Output the [X, Y] coordinate of the center of the cell containing the given text.  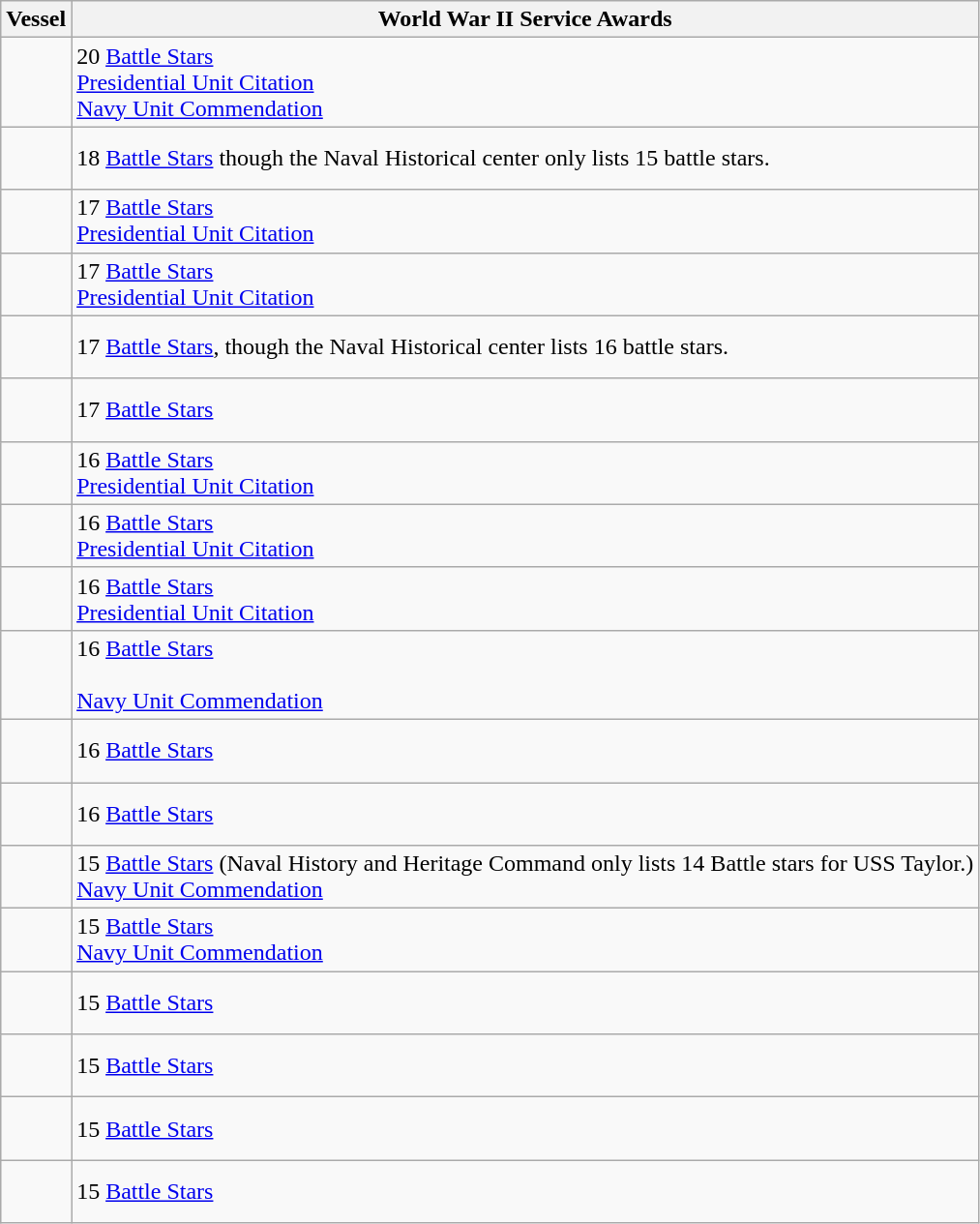
20 Battle Stars Presidential Unit Citation Navy Unit Commendation [525, 82]
15 Battle Stars Navy Unit Commendation [525, 940]
18 Battle Stars though the Naval Historical center only lists 15 battle stars. [525, 159]
Vessel [37, 19]
World War II Service Awards [525, 19]
16 Battle Stars Navy Unit Commendation [525, 674]
17 Battle Stars [525, 410]
15 Battle Stars (Naval History and Heritage Command only lists 14 Battle stars for USS Taylor.) Navy Unit Commendation [525, 877]
17 Battle Stars, though the Naval Historical center lists 16 battle stars. [525, 346]
